Return [x, y] of the center of cell containing provided text 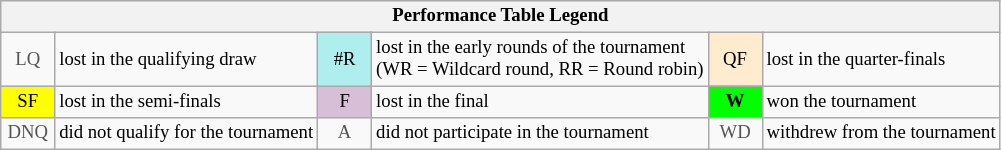
W [735, 102]
did not participate in the tournament [540, 134]
QF [735, 60]
lost in the quarter-finals [881, 60]
SF [28, 102]
DNQ [28, 134]
#R [345, 60]
A [345, 134]
WD [735, 134]
withdrew from the tournament [881, 134]
did not qualify for the tournament [186, 134]
LQ [28, 60]
lost in the early rounds of the tournament(WR = Wildcard round, RR = Round robin) [540, 60]
lost in the semi-finals [186, 102]
F [345, 102]
Performance Table Legend [500, 16]
won the tournament [881, 102]
lost in the final [540, 102]
lost in the qualifying draw [186, 60]
